Extract the [X, Y] coordinate from the center of the cell holding the provided text.  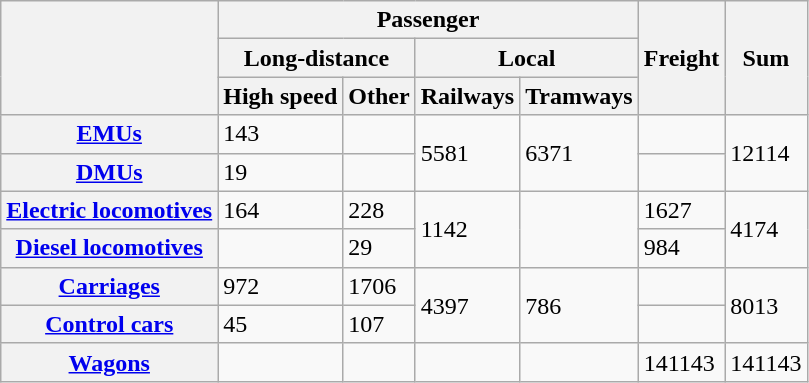
29 [379, 248]
Railways [467, 96]
4397 [467, 305]
Control cars [110, 324]
Passenger [428, 20]
164 [280, 210]
Diesel locomotives [110, 248]
1627 [682, 210]
786 [580, 305]
12114 [766, 153]
143 [280, 134]
1142 [467, 229]
228 [379, 210]
8013 [766, 305]
19 [280, 172]
Electric locomotives [110, 210]
1706 [379, 286]
Wagons [110, 362]
High speed [280, 96]
Tramways [580, 96]
972 [280, 286]
984 [682, 248]
Local [526, 58]
Sum [766, 58]
Other [379, 96]
Long-distance [316, 58]
EMUs [110, 134]
4174 [766, 229]
45 [280, 324]
Carriages [110, 286]
DMUs [110, 172]
5581 [467, 153]
6371 [580, 153]
Freight [682, 58]
107 [379, 324]
